Capture the cell that displays the provided text and extract its [x, y] central coordinate. 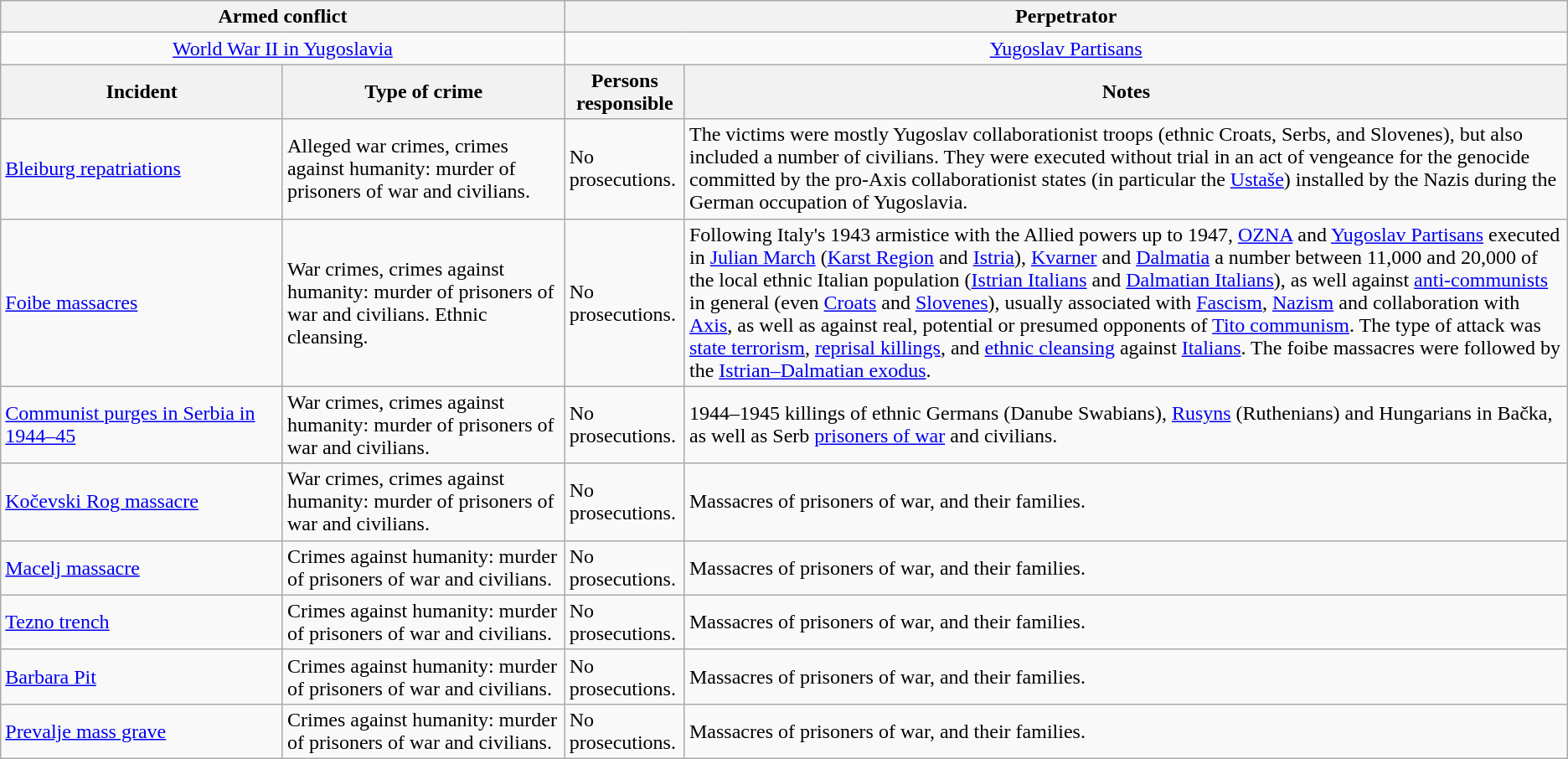
Type of crime [424, 92]
Personsresponsible [625, 92]
Macelj massacre [142, 568]
Tezno trench [142, 622]
War crimes, crimes against humanity: murder of prisoners of war and civilians. Ethnic cleansing. [424, 302]
Barbara Pit [142, 677]
Communist purges in Serbia in 1944–45 [142, 425]
Yugoslav Partisans [1065, 49]
Kočevski Rog massacre [142, 502]
Bleiburg repatriations [142, 169]
Prevalje mass grave [142, 731]
Notes [1126, 92]
Foibe massacres [142, 302]
Perpetrator [1065, 17]
Armed conflict [283, 17]
World War II in Yugoslavia [283, 49]
Alleged war crimes, crimes against humanity: murder of prisoners of war and civilians. [424, 169]
1944–1945 killings of ethnic Germans (Danube Swabians), Rusyns (Ruthenians) and Hungarians in Bačka, as well as Serb prisoners of war and civilians. [1126, 425]
Incident [142, 92]
